Find where the given text appears and provide that cell's center as [x, y] coordinate. 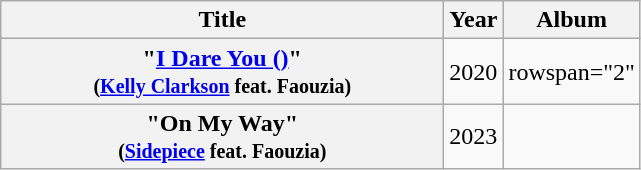
Album [572, 20]
"I Dare You ()"(Kelly Clarkson feat. Faouzia) [222, 72]
Title [222, 20]
Year [474, 20]
2020 [474, 72]
2023 [474, 136]
"On My Way"(Sidepiece feat. Faouzia) [222, 136]
rowspan="2" [572, 72]
